Determine the (X, Y) coordinate at the center of the cell enclosing the given text.  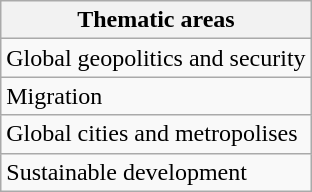
Thematic areas (156, 20)
Global cities and metropolises (156, 134)
Sustainable development (156, 172)
Global geopolitics and security (156, 58)
Migration (156, 96)
